Find where the given text appears and provide that cell's center as [x, y] coordinate. 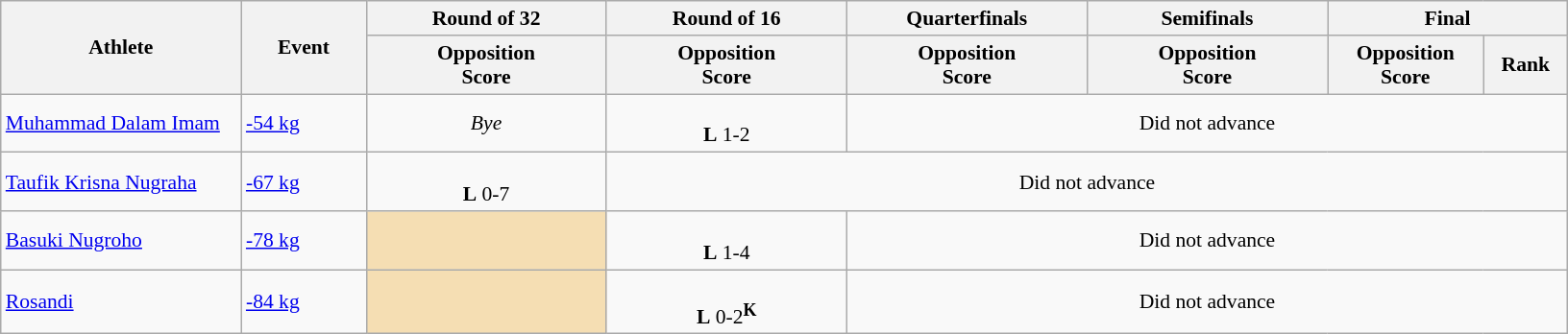
Quarterfinals [967, 18]
Taufik Krisna Nugraha [121, 182]
Athlete [121, 48]
-78 kg [304, 240]
Bye [486, 123]
Basuki Nugroho [121, 240]
Rank [1526, 65]
Event [304, 48]
Round of 32 [486, 18]
L 1-2 [726, 123]
Round of 16 [726, 18]
Semifinals [1207, 18]
-84 kg [304, 301]
L 0-2K [726, 301]
-67 kg [304, 182]
L 0-7 [486, 182]
Final [1448, 18]
-54 kg [304, 123]
Rosandi [121, 301]
Muhammad Dalam Imam [121, 123]
L 1-4 [726, 240]
